Output the (x, y) coordinate of the center of the cell containing the given text.  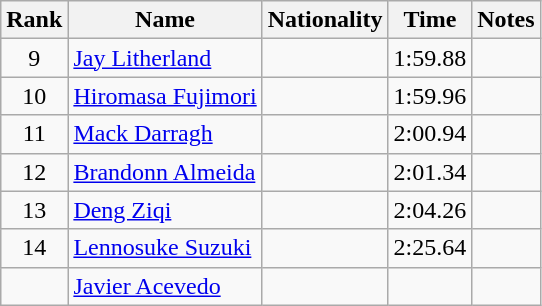
12 (34, 172)
9 (34, 58)
1:59.96 (430, 96)
2:01.34 (430, 172)
1:59.88 (430, 58)
Brandonn Almeida (165, 172)
Nationality (325, 20)
Javier Acevedo (165, 286)
Lennosuke Suzuki (165, 248)
11 (34, 134)
Jay Litherland (165, 58)
Notes (506, 20)
Deng Ziqi (165, 210)
14 (34, 248)
Time (430, 20)
Name (165, 20)
Mack Darragh (165, 134)
Hiromasa Fujimori (165, 96)
2:00.94 (430, 134)
10 (34, 96)
2:25.64 (430, 248)
13 (34, 210)
Rank (34, 20)
2:04.26 (430, 210)
